From the cell containing the given text, extract its center point as (x, y) coordinate. 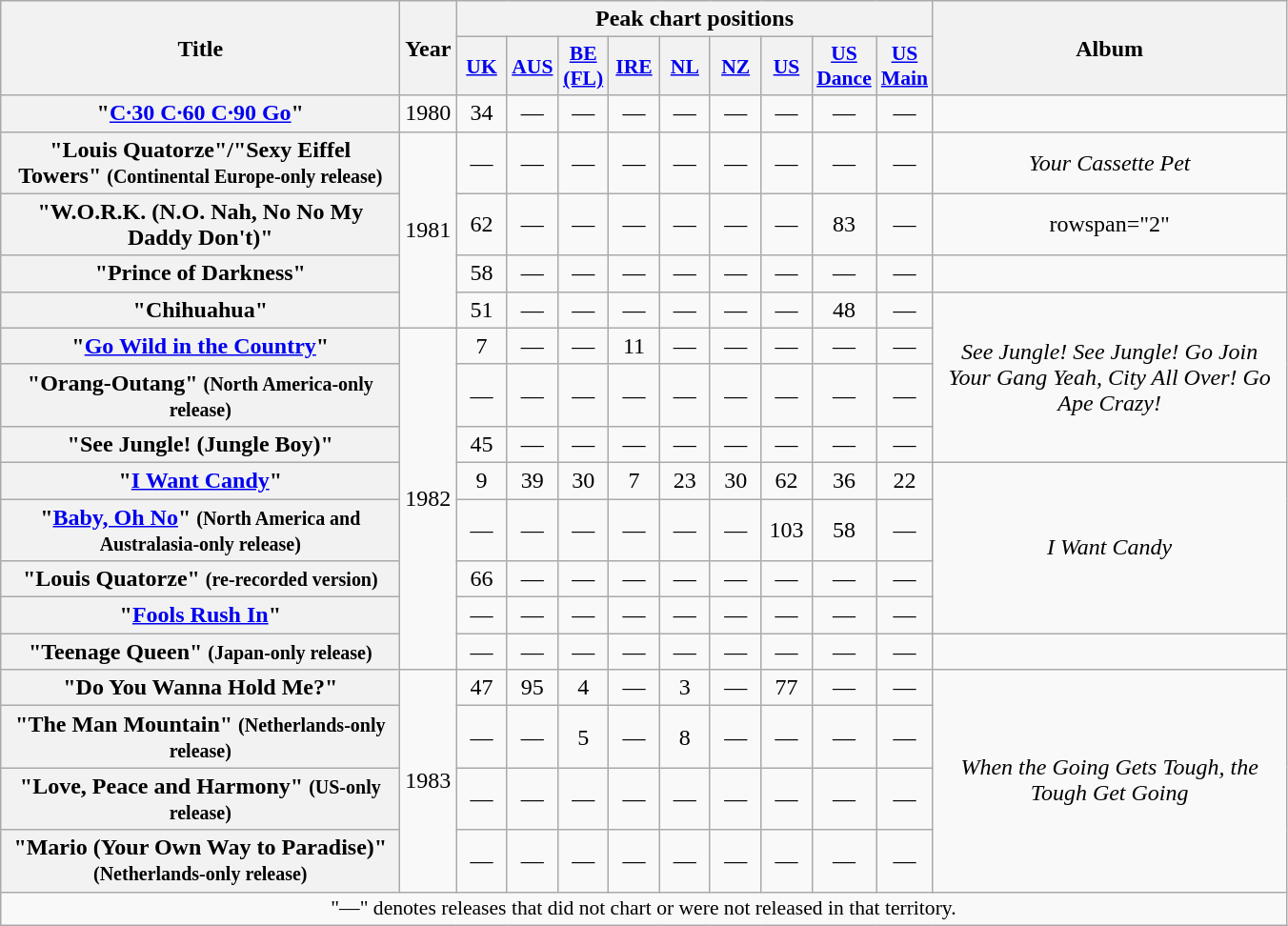
66 (482, 579)
9 (482, 480)
Peak chart positions (694, 19)
"C·30 C·60 C·90 Go" (200, 113)
When the Going Gets Tough, the Tough Get Going (1109, 781)
NL (684, 67)
"Chihuahua" (200, 310)
11 (634, 346)
83 (844, 225)
3 (684, 688)
8 (684, 737)
"—" denotes releases that did not chart or were not released in that territory. (644, 909)
1980 (429, 113)
5 (583, 737)
22 (905, 480)
1981 (429, 230)
NZ (735, 67)
45 (482, 444)
23 (684, 480)
103 (787, 530)
US Main (905, 67)
Year (429, 48)
"Go Wild in the Country" (200, 346)
IRE (634, 67)
4 (583, 688)
"See Jungle! (Jungle Boy)" (200, 444)
"Prince of Darkness" (200, 273)
"Teenage Queen" (Japan-only release) (200, 652)
1983 (429, 781)
BE (FL) (583, 67)
"Louis Quatorze"/"Sexy Eiffel Towers" (Continental Europe-only release) (200, 162)
39 (532, 480)
1982 (429, 498)
rowspan="2" (1109, 225)
"Orang-Outang" (North America-only release) (200, 394)
"Mario (Your Own Way to Paradise)" (Netherlands-only release) (200, 861)
I Want Candy (1109, 547)
US (787, 67)
"Baby, Oh No" (North America and Australasia-only release) (200, 530)
"The Man Mountain" (Netherlands-only release) (200, 737)
UK (482, 67)
US Dance (844, 67)
"Do You Wanna Hold Me?" (200, 688)
"W.O.R.K. (N.O. Nah, No No My Daddy Don't)" (200, 225)
"Louis Quatorze" (re-recorded version) (200, 579)
"Love, Peace and Harmony" (US-only release) (200, 798)
95 (532, 688)
47 (482, 688)
Your Cassette Pet (1109, 162)
34 (482, 113)
36 (844, 480)
77 (787, 688)
51 (482, 310)
Title (200, 48)
See Jungle! See Jungle! Go Join Your Gang Yeah, City All Over! Go Ape Crazy! (1109, 377)
Album (1109, 48)
AUS (532, 67)
48 (844, 310)
"Fools Rush In" (200, 615)
"I Want Candy" (200, 480)
